For the text-containing cell, return its midpoint in (x, y) coordinate format. 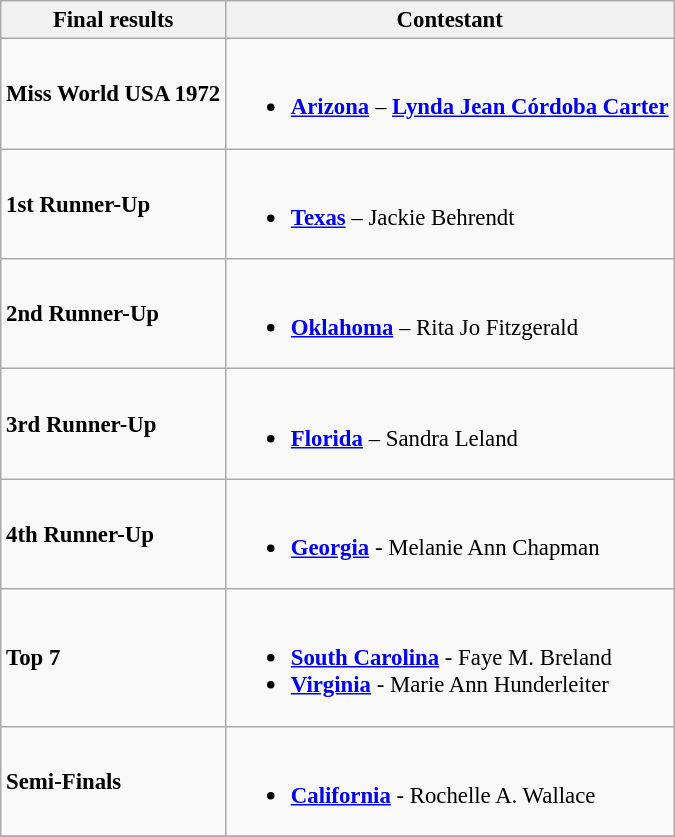
Oklahoma – Rita Jo Fitzgerald (449, 314)
Arizona – Lynda Jean Córdoba Carter (449, 94)
4th Runner-Up (114, 534)
1st Runner-Up (114, 204)
South Carolina - Faye M. Breland Virginia - Marie Ann Hunderleiter (449, 658)
Florida – Sandra Leland (449, 424)
Final results (114, 20)
3rd Runner-Up (114, 424)
California - Rochelle A. Wallace (449, 781)
Texas – Jackie Behrendt (449, 204)
Contestant (449, 20)
Miss World USA 1972 (114, 94)
Semi-Finals (114, 781)
Top 7 (114, 658)
2nd Runner-Up (114, 314)
Georgia - Melanie Ann Chapman (449, 534)
